For the text-containing cell, return its midpoint in (x, y) coordinate format. 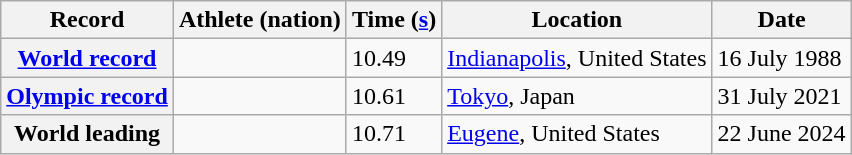
Date (782, 20)
World leading (88, 134)
Eugene, United States (577, 134)
Tokyo, Japan (577, 96)
Record (88, 20)
22 June 2024 (782, 134)
10.61 (394, 96)
31 July 2021 (782, 96)
16 July 1988 (782, 58)
10.49 (394, 58)
Athlete (nation) (260, 20)
10.71 (394, 134)
Time (s) (394, 20)
Location (577, 20)
Indianapolis, United States (577, 58)
Olympic record (88, 96)
World record (88, 58)
